Return (X, Y) of the center of cell containing provided text 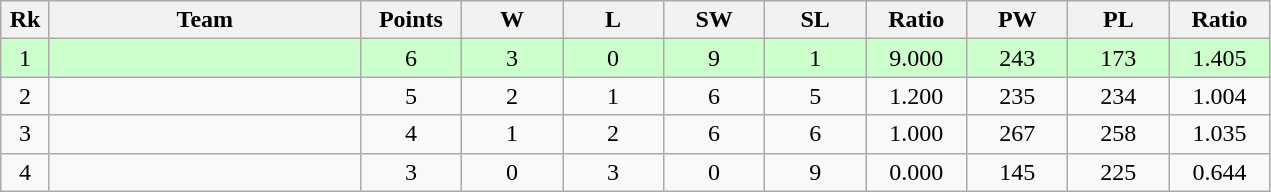
Rk (26, 20)
1.004 (1220, 96)
1.200 (916, 96)
Team (204, 20)
1.405 (1220, 58)
243 (1018, 58)
SL (816, 20)
258 (1118, 134)
225 (1118, 172)
PL (1118, 20)
234 (1118, 96)
W (512, 20)
1.000 (916, 134)
0.000 (916, 172)
L (612, 20)
PW (1018, 20)
267 (1018, 134)
9.000 (916, 58)
Points (410, 20)
0.644 (1220, 172)
1.035 (1220, 134)
235 (1018, 96)
145 (1018, 172)
SW (714, 20)
173 (1118, 58)
